Capture the cell that displays the provided text and extract its [X, Y] central coordinate. 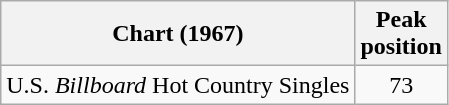
U.S. Billboard Hot Country Singles [178, 85]
Chart (1967) [178, 34]
Peakposition [401, 34]
73 [401, 85]
